Locate the cell with the specified text and output its (x, y) center coordinate. 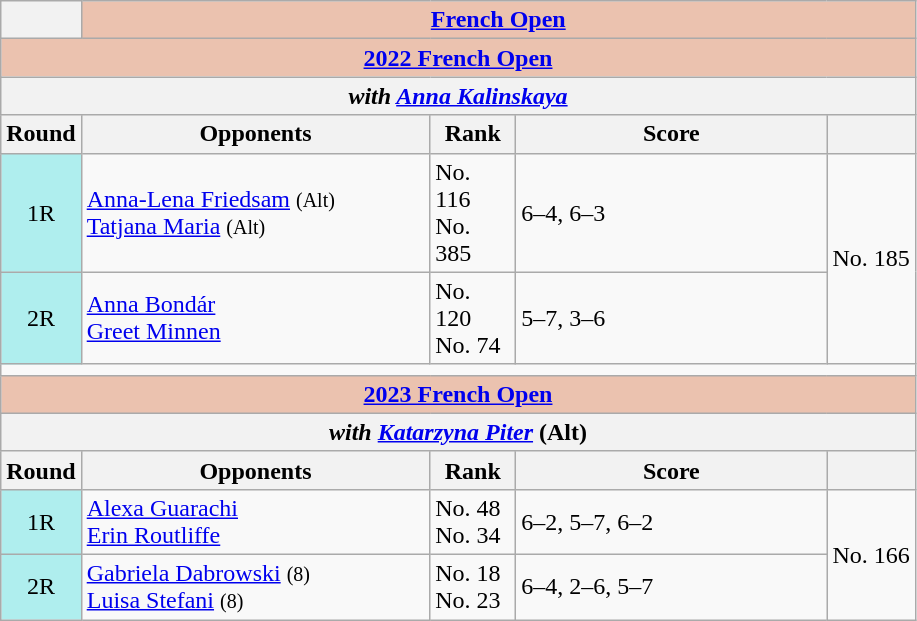
6–2, 5–7, 6–2 (672, 522)
Alexa Guarachi Erin Routliffe (256, 522)
French Open (498, 20)
No. 120No. 74 (473, 318)
Gabriela Dabrowski (8) Luisa Stefani (8) (256, 586)
Anna Bondár Greet Minnen (256, 318)
Anna-Lena Friedsam (Alt) Tatjana Maria (Alt) (256, 212)
No. 48No. 34 (473, 522)
No. 185 (871, 258)
5–7, 3–6 (672, 318)
6–4, 2–6, 5–7 (672, 586)
with Anna Kalinskaya (458, 96)
No. 166 (871, 554)
2023 French Open (458, 394)
6–4, 6–3 (672, 212)
with Katarzyna Piter (Alt) (458, 432)
2022 French Open (458, 58)
No. 18No. 23 (473, 586)
No. 116No. 385 (473, 212)
